From the cell containing the given text, extract its center point as (x, y) coordinate. 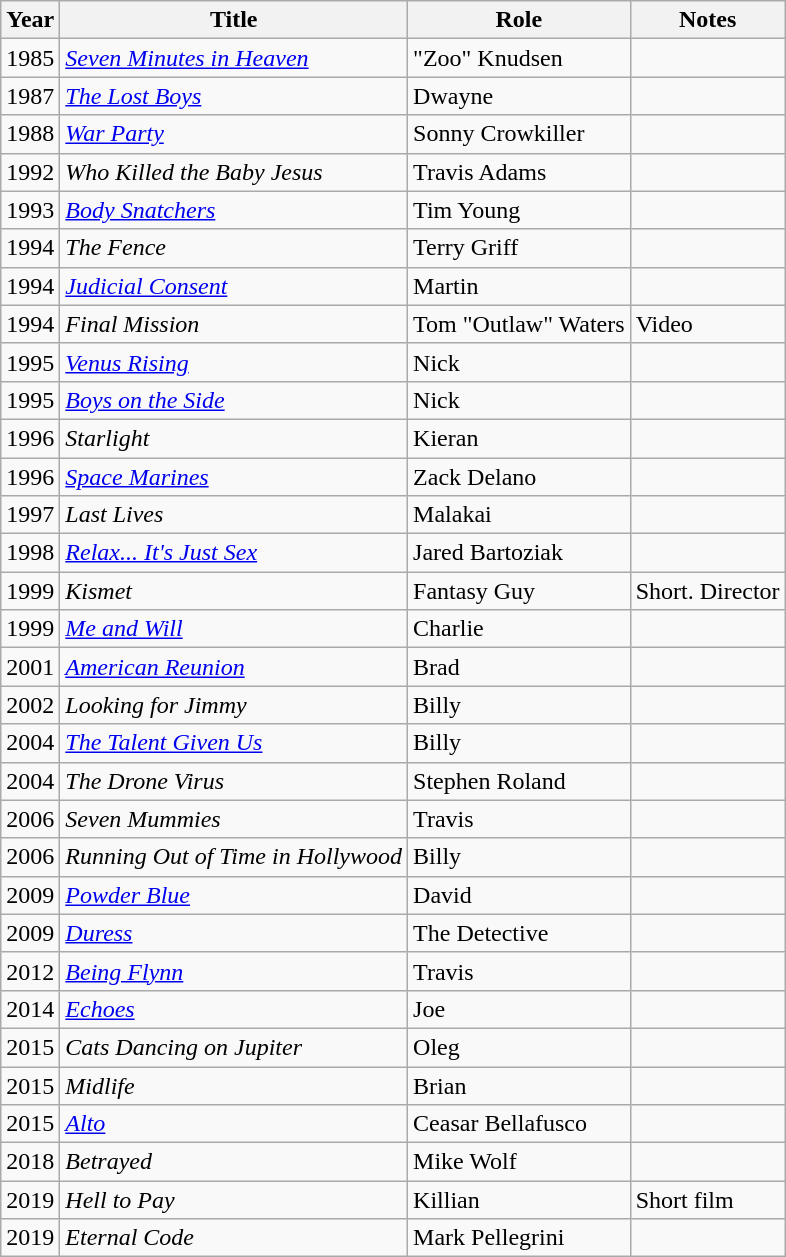
2002 (30, 705)
Ceasar Bellafusco (520, 1124)
Zack Delano (520, 477)
Body Snatchers (234, 210)
Who Killed the Baby Jesus (234, 172)
2012 (30, 971)
Malakai (520, 515)
2018 (30, 1162)
Tom "Outlaw" Waters (520, 324)
1992 (30, 172)
Mark Pellegrini (520, 1238)
Travis Adams (520, 172)
Seven Minutes in Heaven (234, 58)
Running Out of Time in Hollywood (234, 857)
Short film (708, 1200)
Kismet (234, 591)
Terry Griff (520, 248)
Stephen Roland (520, 781)
Oleg (520, 1047)
Jared Bartoziak (520, 553)
Brian (520, 1085)
Kieran (520, 438)
Space Marines (234, 477)
1997 (30, 515)
Title (234, 20)
Powder Blue (234, 895)
Boys on the Side (234, 400)
David (520, 895)
Last Lives (234, 515)
Brad (520, 667)
Betrayed (234, 1162)
Tim Young (520, 210)
Role (520, 20)
Dwayne (520, 96)
Looking for Jimmy (234, 705)
Final Mission (234, 324)
Notes (708, 20)
American Reunion (234, 667)
Relax... It's Just Sex (234, 553)
Starlight (234, 438)
1985 (30, 58)
Killian (520, 1200)
Year (30, 20)
Venus Rising (234, 362)
Cats Dancing on Jupiter (234, 1047)
Sonny Crowkiller (520, 134)
The Fence (234, 248)
Martin (520, 286)
Duress (234, 933)
"Zoo" Knudsen (520, 58)
Me and Will (234, 629)
Fantasy Guy (520, 591)
Charlie (520, 629)
The Lost Boys (234, 96)
War Party (234, 134)
Eternal Code (234, 1238)
1998 (30, 553)
1993 (30, 210)
Mike Wolf (520, 1162)
1987 (30, 96)
Joe (520, 1009)
Video (708, 324)
Being Flynn (234, 971)
Alto (234, 1124)
Seven Mummies (234, 819)
2001 (30, 667)
The Drone Virus (234, 781)
1988 (30, 134)
The Talent Given Us (234, 743)
Echoes (234, 1009)
Judicial Consent (234, 286)
Short. Director (708, 591)
Midlife (234, 1085)
2014 (30, 1009)
The Detective (520, 933)
Hell to Pay (234, 1200)
